For the text-containing cell, return its midpoint in (X, Y) coordinate format. 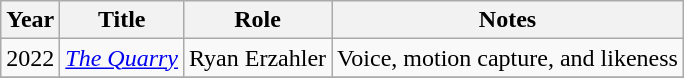
Notes (508, 20)
Year (30, 20)
2022 (30, 58)
The Quarry (122, 58)
Ryan Erzahler (258, 58)
Role (258, 20)
Title (122, 20)
Voice, motion capture, and likeness (508, 58)
